Capture the cell that displays the provided text and extract its (X, Y) central coordinate. 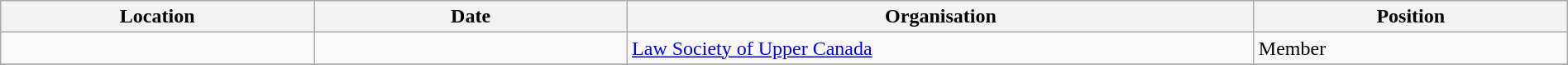
Location (157, 17)
Organisation (941, 17)
Law Society of Upper Canada (941, 48)
Member (1411, 48)
Position (1411, 17)
Date (471, 17)
